Return (x, y) of the center of cell containing provided text 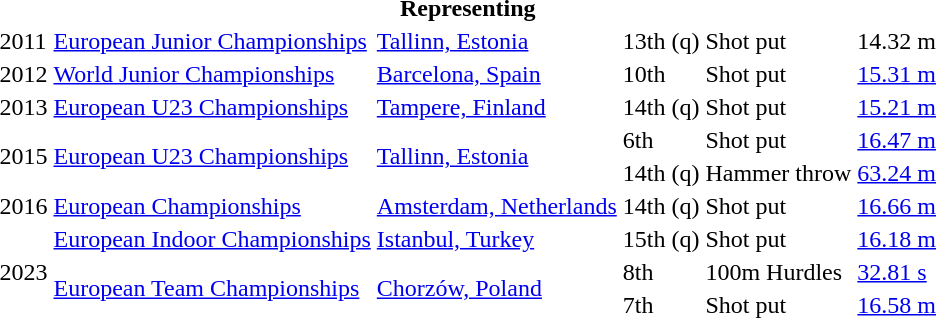
World Junior Championships (212, 74)
15th (q) (661, 239)
Istanbul, Turkey (496, 239)
European Junior Championships (212, 41)
Hammer throw (778, 173)
6th (661, 140)
European Indoor Championships (212, 239)
10th (661, 74)
Barcelona, Spain (496, 74)
8th (661, 272)
13th (q) (661, 41)
Tampere, Finland (496, 107)
European Championships (212, 206)
Amsterdam, Netherlands (496, 206)
100m Hurdles (778, 272)
